Locate the cell with the specified text and output its (X, Y) center coordinate. 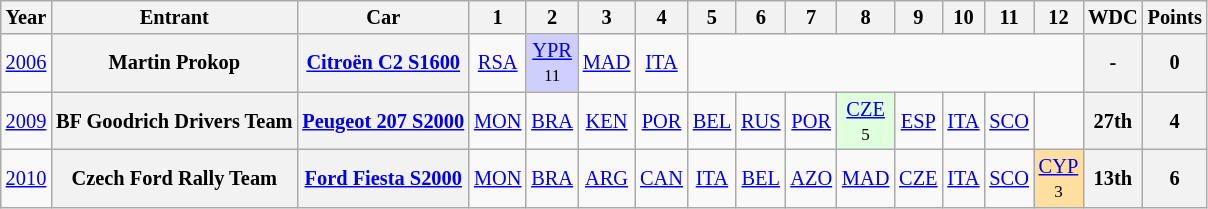
AZO (811, 178)
- (1113, 63)
12 (1058, 17)
Year (26, 17)
Car (383, 17)
2009 (26, 121)
Ford Fiesta S2000 (383, 178)
BF Goodrich Drivers Team (174, 121)
CYP3 (1058, 178)
Citroën C2 S1600 (383, 63)
RSA (498, 63)
7 (811, 17)
10 (963, 17)
YPR11 (552, 63)
CZE (918, 178)
8 (866, 17)
2010 (26, 178)
9 (918, 17)
2006 (26, 63)
Peugeot 207 S2000 (383, 121)
2 (552, 17)
Points (1175, 17)
3 (606, 17)
27th (1113, 121)
13th (1113, 178)
WDC (1113, 17)
ARG (606, 178)
CAN (662, 178)
CZE5 (866, 121)
0 (1175, 63)
11 (1008, 17)
Martin Prokop (174, 63)
RUS (760, 121)
Czech Ford Rally Team (174, 178)
KEN (606, 121)
ESP (918, 121)
Entrant (174, 17)
1 (498, 17)
5 (712, 17)
